Return (x, y) of the center of cell containing provided text 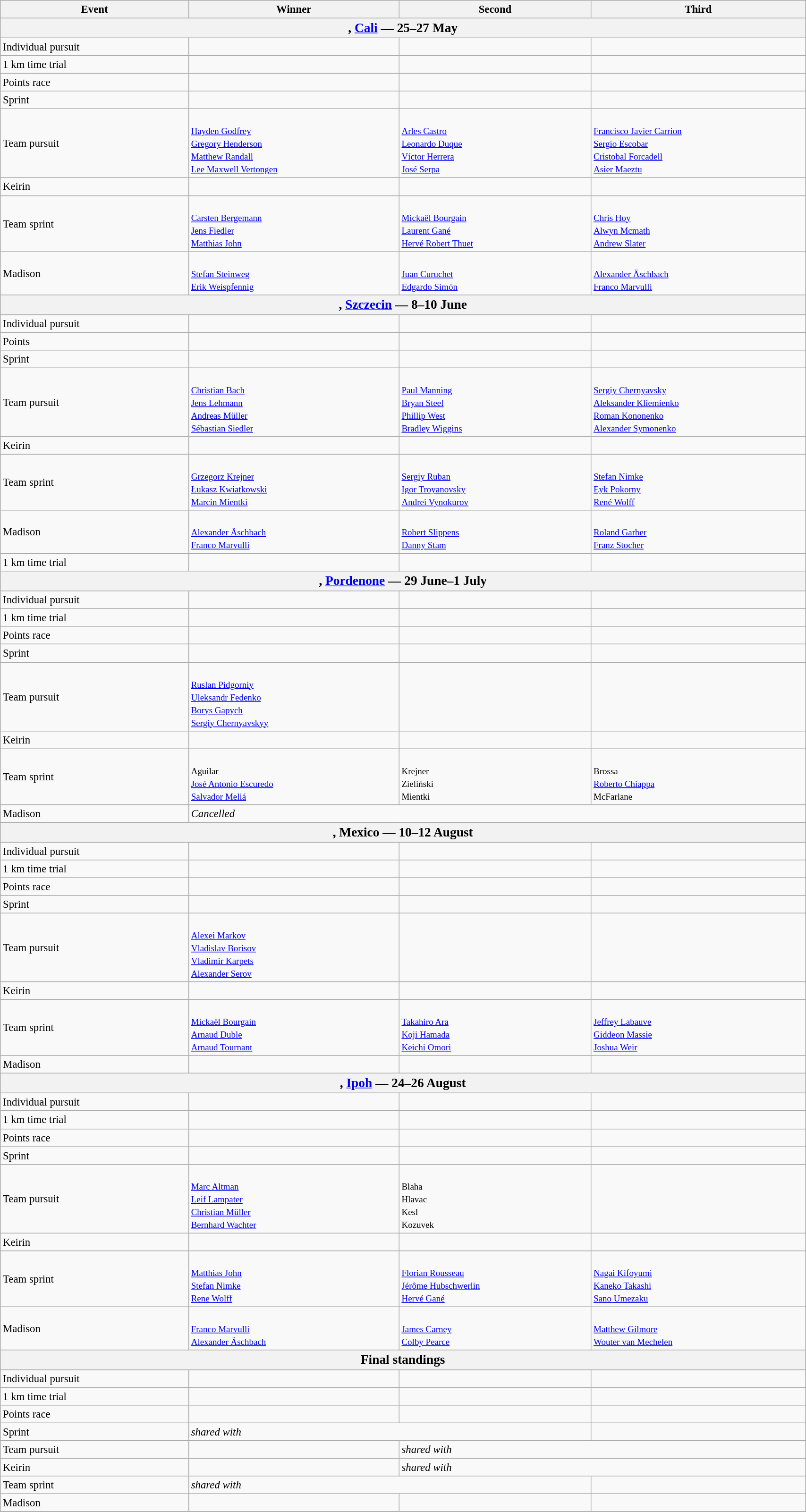
, Mexico — 10–12 August (403, 832)
Mickaël Bourgain Laurent Gané Hervé Robert Thuet (495, 224)
Carsten Bergemann Jens Fiedler Matthias John (294, 224)
, Pordenone — 29 June–1 July (403, 581)
Sergiy Chernyavsky Aleksander Kliemienko Roman Kononenko Alexander Symonenko (698, 402)
Winner (294, 9)
, Cali — 25–27 May (403, 28)
Stefan Steinweg Erik Weispfennig (294, 273)
Matthew GilmoreWouter van Mechelen (698, 1328)
Florian RousseauJérôme HubschwerlinHervé Gané (495, 1279)
Chris Hoy Alwyn Mcmath Andrew Slater (698, 224)
Second (495, 9)
Alexei MarkovVladislav BorisovVladimir KarpetsAlexander Serov (294, 948)
Stefan Nimke Eyk Pokorny René Wolff (698, 482)
, Szczecin — 8–10 June (403, 304)
Matthias JohnStefan NimkeRene Wolff (294, 1279)
Christian Bach Jens Lehmann Andreas Müller Sébastian Siedler (294, 402)
Franco MarvulliAlexander Äschbach (294, 1328)
Paul Manning Bryan Steel Phillip West Bradley Wiggins (495, 402)
Marc AltmanLeif LampaterChristian MüllerBernhard Wachter (294, 1199)
, Ipoh — 24–26 August (403, 1083)
Mickaël BourgainArnaud DubleArnaud Tournant (294, 1028)
Robert Slippens Danny Stam (495, 532)
Third (698, 9)
Juan Curuchet Edgardo Simón (495, 273)
Ruslan PidgorniyUleksandr FedenkoBorys GapychSergiy Chernyavskyy (294, 697)
Event (94, 9)
BrossaRoberto ChiappaMcFarlane (698, 777)
Takahiro AraKoji HamadaKeichi Omori (495, 1028)
Arles Castro Leonardo DuqueVíctor Herrera José Serpa (495, 144)
Jeffrey LabauveGiddeon MassieJoshua Weir (698, 1028)
Francisco Javier Carrion Sergio Escobar Cristobal Forcadell Asier Maeztu (698, 144)
AguilarJosé Antonio EscuredoSalvador Meliá (294, 777)
Points (94, 341)
Sergiy Ruban Igor Troyanovsky Andrei Vynokurov (495, 482)
Nagai KifoyumiKaneko TakashiSano Umezaku (698, 1279)
Grzegorz Krejner Łukasz Kwiatkowski Marcin Mientki (294, 482)
Final standings (403, 1360)
Hayden Godfrey Gregory Henderson Matthew Randall Lee Maxwell Vertongen (294, 144)
Roland Garber Franz Stocher (698, 532)
Cancelled (497, 813)
James CarneyColby Pearce (495, 1328)
KrejnerZielińskiMientki (495, 777)
BlahaHlavacKeslKozuvek (495, 1199)
